For the text-containing cell, return its midpoint in [x, y] coordinate format. 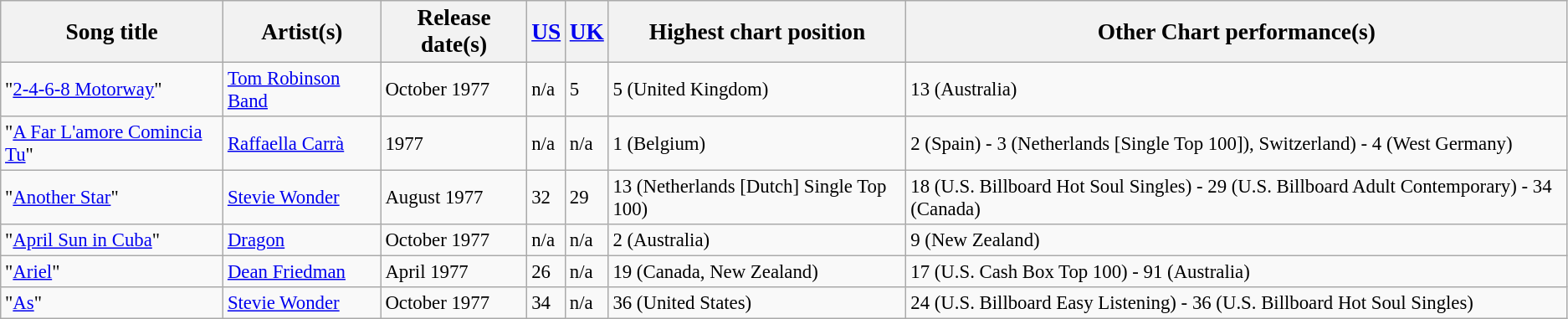
29 [587, 198]
UK [587, 32]
August 1977 [453, 198]
9 (New Zealand) [1237, 240]
Stevie Wonder [303, 198]
April 1977 [453, 272]
Dragon [303, 240]
5 [587, 90]
"2-4-6-8 Motorway" [112, 90]
US [546, 32]
Release date(s) [453, 32]
Other Chart performance(s) [1237, 32]
13 (Australia) [1237, 90]
Highest chart position [757, 32]
Artist(s) [303, 32]
Tom Robinson Band [303, 90]
Song title [112, 32]
32 [546, 198]
"Ariel" [112, 272]
5 (United Kingdom) [757, 90]
17 (U.S. Cash Box Top 100) - 91 (Australia) [1237, 272]
"A Far L'amore Comincia Tu" [112, 144]
"Another Star" [112, 198]
Dean Friedman [303, 272]
1 (Belgium) [757, 144]
2 (Australia) [757, 240]
"April Sun in Cuba" [112, 240]
19 (Canada, New Zealand) [757, 272]
26 [546, 272]
13 (Netherlands [Dutch] Single Top 100) [757, 198]
18 (U.S. Billboard Hot Soul Singles) - 29 (U.S. Billboard Adult Contemporary) - 34 (Canada) [1237, 198]
1977 [453, 144]
Raffaella Carrà [303, 144]
2 (Spain) - 3 (Netherlands [Single Top 100]), Switzerland) - 4 (West Germany) [1237, 144]
